Identify which cell holds the provided text, then report its [X, Y] central coordinate. 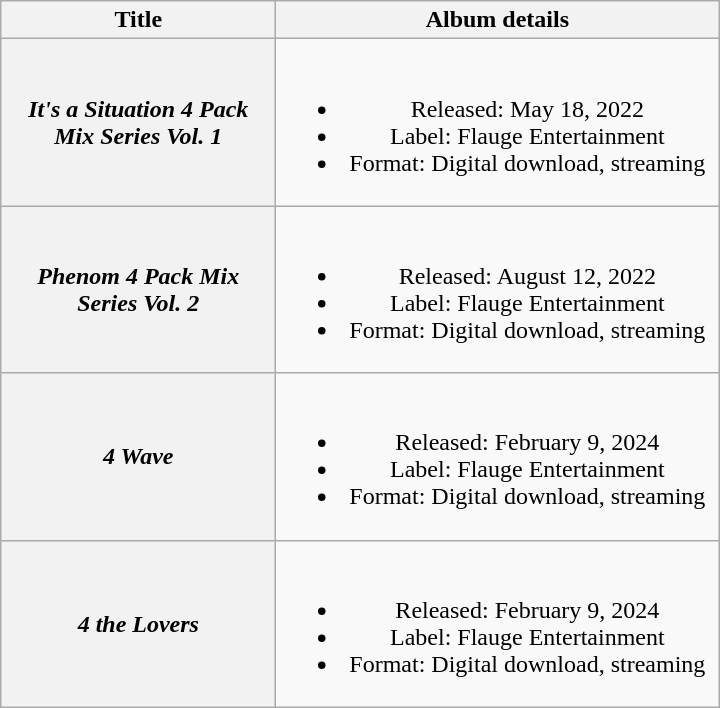
Album details [498, 20]
Released: August 12, 2022Label: Flauge EntertainmentFormat: Digital download, streaming [498, 290]
It's a Situation 4 Pack Mix Series Vol. 1 [138, 122]
Title [138, 20]
Released: May 18, 2022Label: Flauge EntertainmentFormat: Digital download, streaming [498, 122]
4 the Lovers [138, 624]
4 Wave [138, 456]
Phenom 4 Pack Mix Series Vol. 2 [138, 290]
